Scan for the cell matching the given text and deliver its [X, Y] coordinate at center. 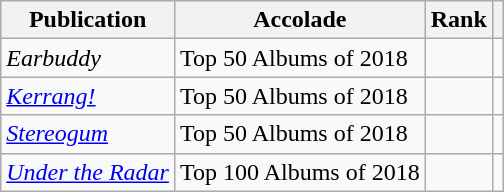
Publication [88, 20]
Stereogum [88, 134]
Rank [458, 20]
Kerrang! [88, 96]
Accolade [300, 20]
Under the Radar [88, 172]
Top 100 Albums of 2018 [300, 172]
Earbuddy [88, 58]
